Provide the (x, y) coordinate of the cell's center where the given text is located.  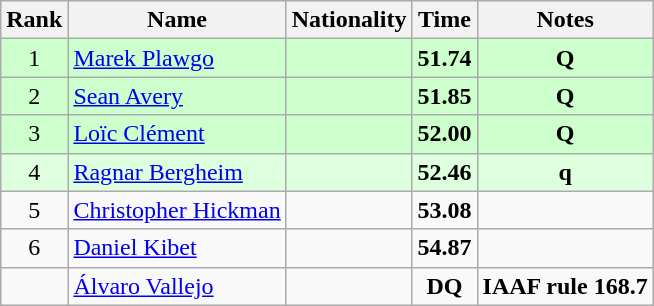
3 (34, 134)
53.08 (444, 210)
52.46 (444, 172)
Ragnar Bergheim (177, 172)
51.74 (444, 58)
Nationality (349, 20)
q (565, 172)
51.85 (444, 96)
1 (34, 58)
IAAF rule 168.7 (565, 286)
4 (34, 172)
54.87 (444, 248)
Christopher Hickman (177, 210)
Álvaro Vallejo (177, 286)
52.00 (444, 134)
Rank (34, 20)
6 (34, 248)
Name (177, 20)
5 (34, 210)
Loïc Clément (177, 134)
Time (444, 20)
Marek Plawgo (177, 58)
Notes (565, 20)
Sean Avery (177, 96)
DQ (444, 286)
2 (34, 96)
Daniel Kibet (177, 248)
